Locate the cell with the specified text and output its (x, y) center coordinate. 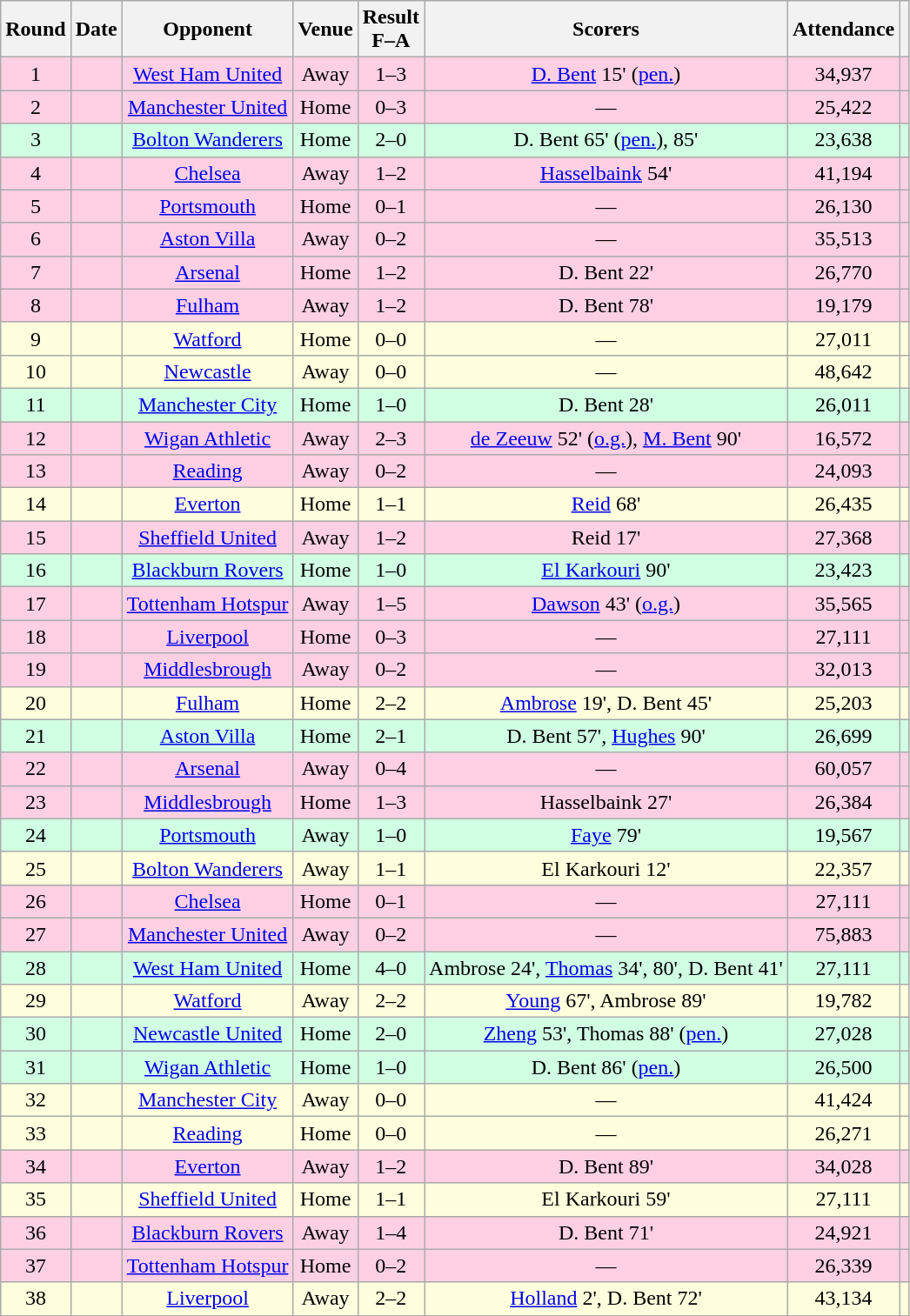
D. Bent 28' (606, 404)
El Karkouri 59' (606, 1199)
21 (36, 736)
19 (36, 670)
48,642 (843, 371)
1–4 (391, 1232)
26,500 (843, 1067)
32 (36, 1100)
23 (36, 802)
Scorers (606, 30)
28 (36, 968)
Holland 2', D. Bent 72' (606, 1299)
24,921 (843, 1232)
33 (36, 1133)
Faye 79' (606, 835)
Hasselbaink 27' (606, 802)
15 (36, 538)
0–4 (391, 769)
18 (36, 637)
27,011 (843, 338)
34 (36, 1166)
31 (36, 1067)
19,567 (843, 835)
6 (36, 239)
41,424 (843, 1100)
8 (36, 305)
43,134 (843, 1299)
Newcastle United (207, 1034)
27,368 (843, 538)
El Karkouri 12' (606, 868)
10 (36, 371)
Zheng 53', Thomas 88' (pen.) (606, 1034)
ResultF–A (391, 30)
34,937 (843, 74)
16,572 (843, 438)
2–3 (391, 438)
D. Bent 78' (606, 305)
Dawson 43' (o.g.) (606, 604)
17 (36, 604)
Ambrose 19', D. Bent 45' (606, 703)
35 (36, 1199)
35,565 (843, 604)
Ambrose 24', Thomas 34', 80', D. Bent 41' (606, 968)
9 (36, 338)
D. Bent 86' (pen.) (606, 1067)
Reid 68' (606, 504)
29 (36, 1001)
4 (36, 173)
75,883 (843, 934)
3 (36, 140)
23,638 (843, 140)
Reid 17' (606, 538)
24,093 (843, 471)
11 (36, 404)
D. Bent 22' (606, 272)
Newcastle (207, 371)
Attendance (843, 30)
7 (36, 272)
26,339 (843, 1266)
D. Bent 71' (606, 1232)
38 (36, 1299)
19,179 (843, 305)
30 (36, 1034)
Hasselbaink 54' (606, 173)
2 (36, 107)
24 (36, 835)
23,423 (843, 571)
5 (36, 206)
D. Bent 65' (pen.), 85' (606, 140)
36 (36, 1232)
26,384 (843, 802)
25,203 (843, 703)
26,271 (843, 1133)
32,013 (843, 670)
El Karkouri 90' (606, 571)
41,194 (843, 173)
D. Bent 57', Hughes 90' (606, 736)
34,028 (843, 1166)
27,028 (843, 1034)
26,011 (843, 404)
26,699 (843, 736)
D. Bent 89' (606, 1166)
Round (36, 30)
14 (36, 504)
22 (36, 769)
Young 67', Ambrose 89' (606, 1001)
26,770 (843, 272)
D. Bent 15' (pen.) (606, 74)
37 (36, 1266)
20 (36, 703)
27 (36, 934)
de Zeeuw 52' (o.g.), M. Bent 90' (606, 438)
Venue (325, 30)
1 (36, 74)
13 (36, 471)
25,422 (843, 107)
4–0 (391, 968)
60,057 (843, 769)
26,435 (843, 504)
2–1 (391, 736)
Date (96, 30)
22,357 (843, 868)
16 (36, 571)
Opponent (207, 30)
12 (36, 438)
26 (36, 901)
35,513 (843, 239)
1–5 (391, 604)
26,130 (843, 206)
19,782 (843, 1001)
25 (36, 868)
